Identify which cell holds the provided text, then report its (X, Y) central coordinate. 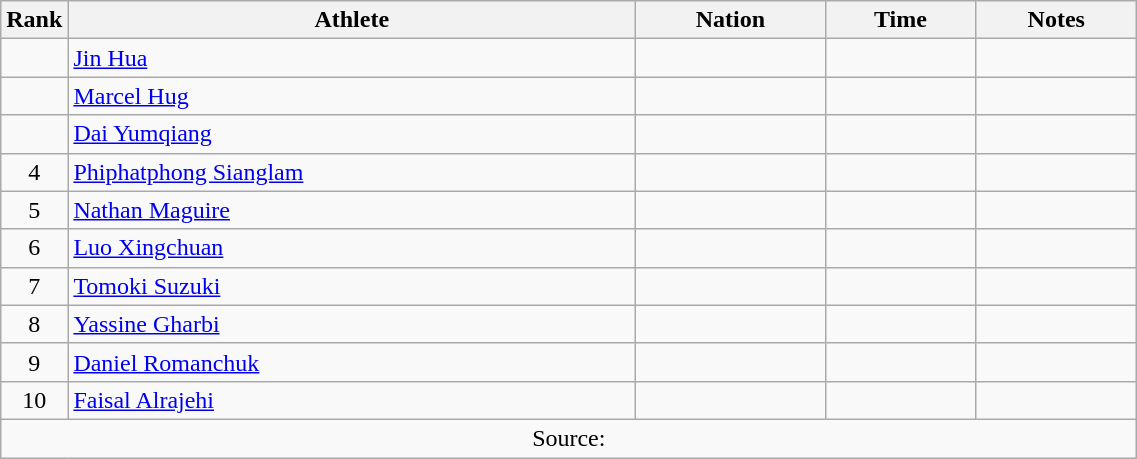
10 (34, 400)
Nation (730, 20)
Jin Hua (352, 58)
Time (900, 20)
Nathan Maguire (352, 210)
Source: (569, 438)
Daniel Romanchuk (352, 362)
Faisal Alrajehi (352, 400)
Luo Xingchuan (352, 248)
Tomoki Suzuki (352, 286)
Phiphatphong Sianglam (352, 172)
5 (34, 210)
Dai Yumqiang (352, 134)
Athlete (352, 20)
Rank (34, 20)
Notes (1056, 20)
Marcel Hug (352, 96)
8 (34, 324)
6 (34, 248)
9 (34, 362)
7 (34, 286)
Yassine Gharbi (352, 324)
4 (34, 172)
